Extract the (X, Y) coordinate from the center of the cell holding the provided text.  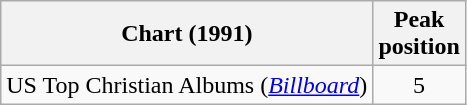
Peakposition (419, 34)
US Top Christian Albums (Billboard) (187, 85)
5 (419, 85)
Chart (1991) (187, 34)
